Capture the cell that displays the provided text and extract its (x, y) central coordinate. 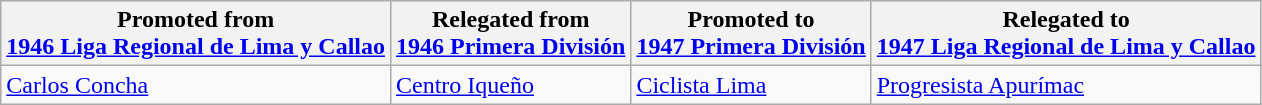
Ciclista Lima (751, 85)
Carlos Concha (196, 85)
Promoted to1947 Primera División (751, 34)
Centro Iqueño (510, 85)
Relegated to1947 Liga Regional de Lima y Callao (1066, 34)
Promoted from1946 Liga Regional de Lima y Callao (196, 34)
Progresista Apurímac (1066, 85)
Relegated from1946 Primera División (510, 34)
